For the text-containing cell, return its midpoint in [x, y] coordinate format. 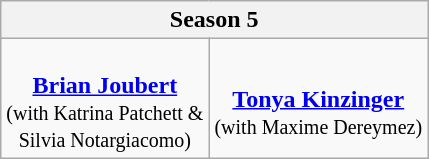
Tonya Kinzinger(with Maxime Dereymez) [318, 98]
Brian Joubert(with Katrina Patchett & Silvia Notargiacomo) [105, 98]
Season 5 [214, 20]
